Locate the cell with the specified text and output its (X, Y) center coordinate. 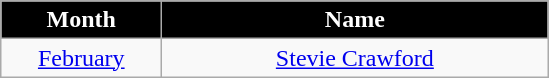
Stevie Crawford (355, 58)
Month (82, 20)
Name (355, 20)
February (82, 58)
